Return [X, Y] of the center of cell containing provided text 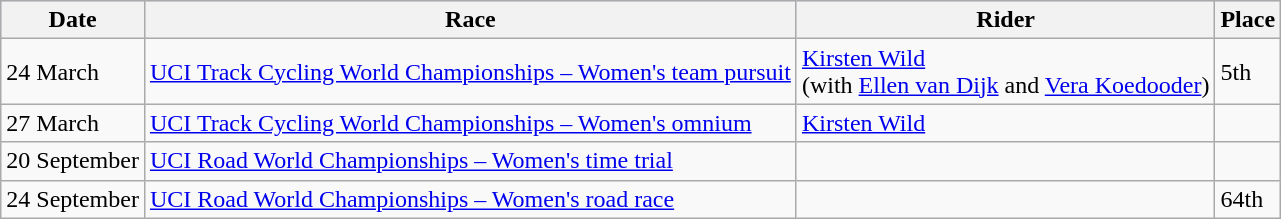
Race [470, 20]
Kirsten Wild(with Ellen van Dijk and Vera Koedooder) [1006, 72]
24 March [73, 72]
5th [1248, 72]
UCI Track Cycling World Championships – Women's omnium [470, 123]
20 September [73, 161]
27 March [73, 123]
24 September [73, 199]
UCI Road World Championships – Women's road race [470, 199]
Date [73, 20]
Kirsten Wild [1006, 123]
64th [1248, 199]
UCI Road World Championships – Women's time trial [470, 161]
Rider [1006, 20]
Place [1248, 20]
UCI Track Cycling World Championships – Women's team pursuit [470, 72]
